Search for the cell housing the specified text and yield its [x, y] center coordinate. 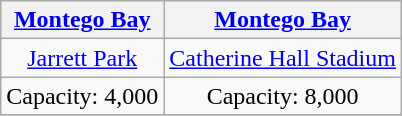
Capacity: 4,000 [82, 96]
Catherine Hall Stadium [283, 58]
Capacity: 8,000 [283, 96]
Jarrett Park [82, 58]
